For the text-containing cell, return its midpoint in (x, y) coordinate format. 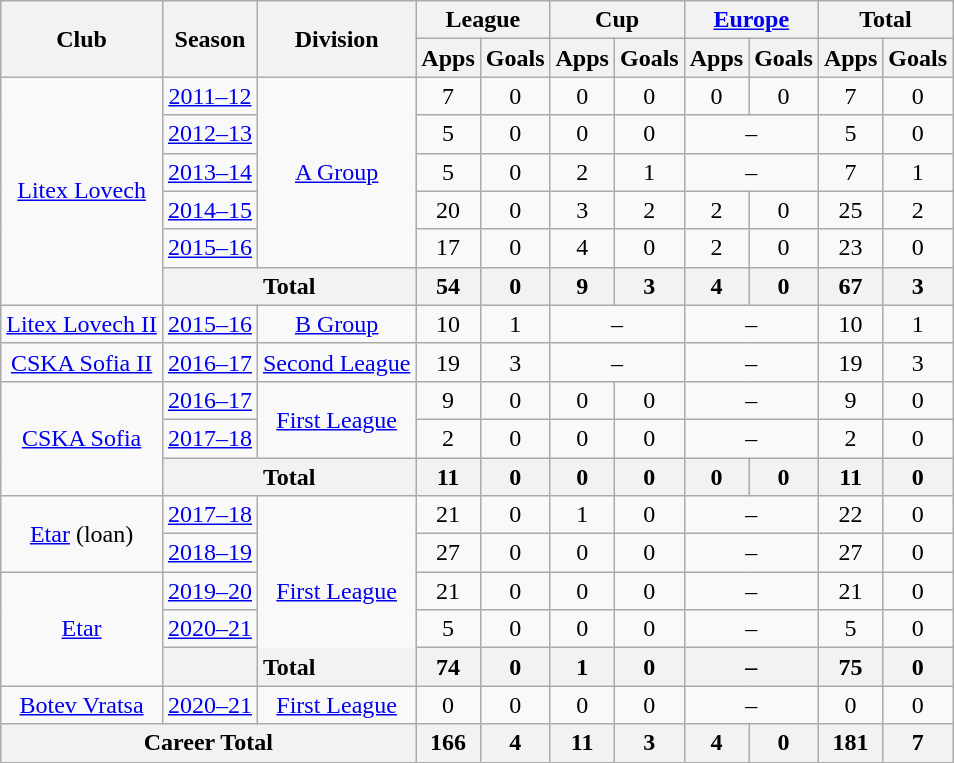
Etar (82, 629)
Second League (336, 362)
League (483, 20)
Cup (617, 20)
Club (82, 39)
Etar (loan) (82, 534)
Litex Lovech (82, 191)
75 (850, 667)
2014–15 (210, 210)
Career Total (208, 743)
CSKA Sofia II (82, 362)
22 (850, 515)
Europe (751, 20)
2013–14 (210, 172)
25 (850, 210)
Division (336, 39)
Litex Lovech II (82, 324)
2011–12 (210, 96)
17 (448, 248)
Botev Vratsa (82, 705)
67 (850, 286)
20 (448, 210)
23 (850, 248)
2012–13 (210, 134)
2019–20 (210, 591)
54 (448, 286)
Season (210, 39)
181 (850, 743)
74 (448, 667)
CSKA Sofia (82, 438)
A Group (336, 172)
2018–19 (210, 553)
166 (448, 743)
B Group (336, 324)
